Return the (X, Y) coordinate for the center point of the cell that contains the specified text.  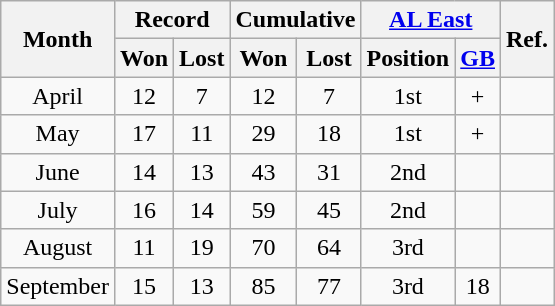
31 (329, 172)
September (58, 286)
19 (202, 248)
June (58, 172)
85 (264, 286)
70 (264, 248)
29 (264, 134)
April (58, 96)
64 (329, 248)
Month (58, 39)
16 (144, 210)
August (58, 248)
AL East (431, 20)
15 (144, 286)
Record (172, 20)
May (58, 134)
17 (144, 134)
59 (264, 210)
43 (264, 172)
GB (478, 58)
77 (329, 286)
Position (408, 58)
Cumulative (296, 20)
July (58, 210)
45 (329, 210)
Ref. (528, 39)
